Capture the cell that displays the provided text and extract its [X, Y] central coordinate. 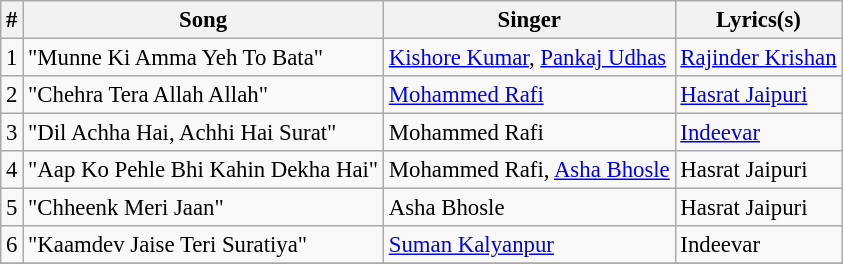
6 [12, 245]
# [12, 20]
"Munne Ki Amma Yeh To Bata" [204, 58]
2 [12, 95]
Kishore Kumar, Pankaj Udhas [529, 58]
Song [204, 20]
5 [12, 208]
"Aap Ko Pehle Bhi Kahin Dekha Hai" [204, 170]
Lyrics(s) [758, 20]
"Chheenk Meri Jaan" [204, 208]
Rajinder Krishan [758, 58]
1 [12, 58]
"Kaamdev Jaise Teri Suratiya" [204, 245]
"Chehra Tera Allah Allah" [204, 95]
Suman Kalyanpur [529, 245]
"Dil Achha Hai, Achhi Hai Surat" [204, 133]
Asha Bhosle [529, 208]
Mohammed Rafi, Asha Bhosle [529, 170]
4 [12, 170]
3 [12, 133]
Singer [529, 20]
